Determine the [x, y] coordinate at the center of the cell enclosing the given text.  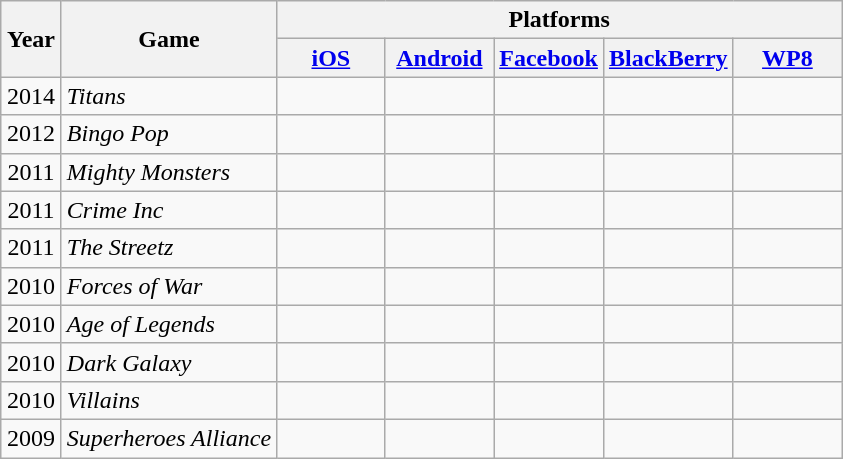
Facebook [549, 58]
Year [32, 39]
Crime Inc [168, 210]
BlackBerry [668, 58]
2014 [32, 96]
Titans [168, 96]
The Streetz [168, 248]
2009 [32, 438]
Forces of War [168, 286]
iOS [332, 58]
Android [440, 58]
Villains [168, 400]
Mighty Monsters [168, 172]
Superheroes Alliance [168, 438]
Bingo Pop [168, 134]
Age of Legends [168, 324]
Platforms [560, 20]
Game [168, 39]
2012 [32, 134]
Dark Galaxy [168, 362]
WP8 [788, 58]
